Search for the cell housing the specified text and yield its [X, Y] center coordinate. 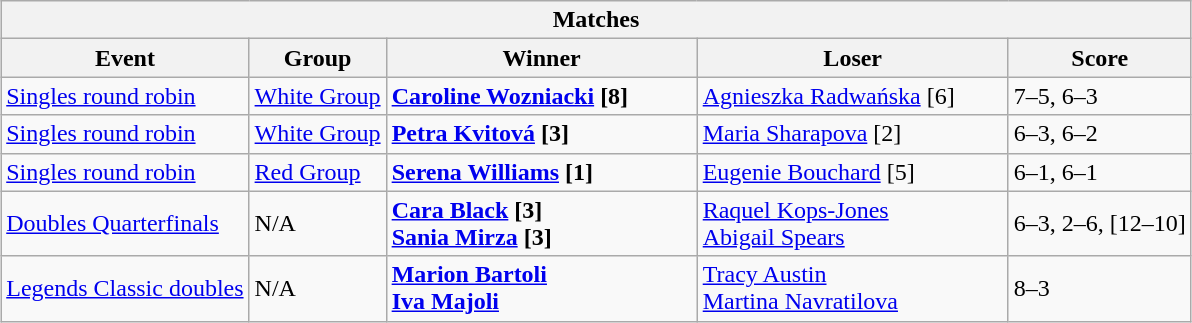
Winner [542, 58]
Event [125, 58]
Caroline Wozniacki [8] [542, 96]
7–5, 6–3 [1100, 96]
Red Group [318, 172]
Matches [596, 20]
Serena Williams [1] [542, 172]
Maria Sharapova [2] [852, 134]
Agnieszka Radwańska [6] [852, 96]
Tracy Austin Martina Navratilova [852, 288]
Loser [852, 58]
Score [1100, 58]
Eugenie Bouchard [5] [852, 172]
Doubles Quarterfinals [125, 224]
6–3, 2–6, [12–10] [1100, 224]
8–3 [1100, 288]
Group [318, 58]
6–3, 6–2 [1100, 134]
Raquel Kops-Jones Abigail Spears [852, 224]
Petra Kvitová [3] [542, 134]
Cara Black [3] Sania Mirza [3] [542, 224]
Legends Classic doubles [125, 288]
Marion Bartoli Iva Majoli [542, 288]
6–1, 6–1 [1100, 172]
